Find where the given text appears and provide that cell's center as [x, y] coordinate. 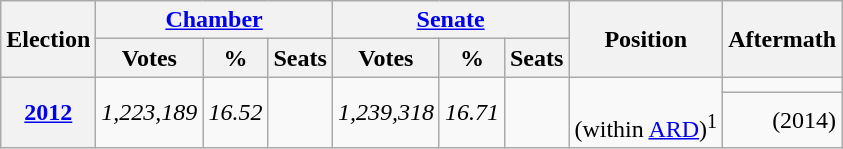
2012 [48, 113]
Aftermath [782, 39]
Position [646, 39]
16.71 [472, 113]
Senate [450, 20]
Election [48, 39]
Chamber [214, 20]
(2014) [782, 120]
(within ARD)1 [646, 113]
16.52 [236, 113]
1,239,318 [386, 113]
1,223,189 [150, 113]
